Return the (x, y) coordinate for the center point of the cell that contains the specified text.  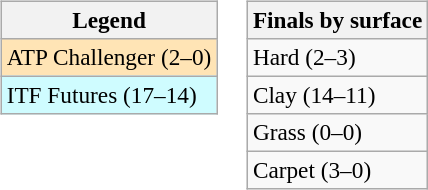
Clay (14–11) (337, 95)
ITF Futures (17–14) (108, 95)
ATP Challenger (2–0) (108, 57)
Legend (108, 20)
Hard (2–3) (337, 57)
Carpet (3–0) (337, 171)
Grass (0–0) (337, 133)
Finals by surface (337, 20)
